Find where the given text appears and provide that cell's center as [X, Y] coordinate. 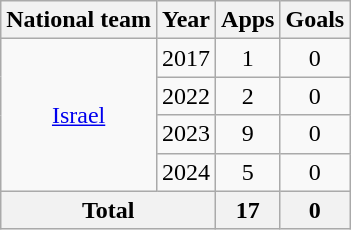
5 [248, 172]
2022 [186, 96]
2023 [186, 134]
2024 [186, 172]
2 [248, 96]
2017 [186, 58]
17 [248, 210]
9 [248, 134]
Total [108, 210]
1 [248, 58]
Year [186, 20]
Apps [248, 20]
Israel [79, 115]
National team [79, 20]
Goals [315, 20]
